Detect which cell encompasses the target text, then output its [X, Y] center coordinate. 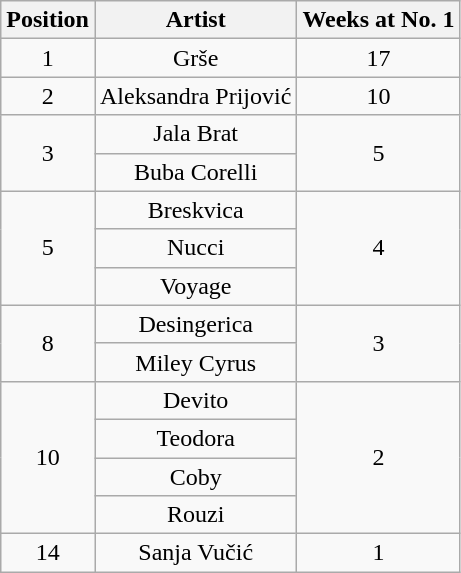
Weeks at No. 1 [378, 20]
8 [48, 343]
Rouzi [195, 515]
4 [378, 248]
Aleksandra Prijović [195, 96]
Jala Brat [195, 134]
Voyage [195, 286]
Position [48, 20]
Artist [195, 20]
17 [378, 58]
14 [48, 553]
Grše [195, 58]
Devito [195, 400]
Teodora [195, 438]
Sanja Vučić [195, 553]
Desingerica [195, 324]
Breskvica [195, 210]
Buba Corelli [195, 172]
Nucci [195, 248]
Coby [195, 477]
Miley Cyrus [195, 362]
